For the text-containing cell, return its midpoint in [X, Y] coordinate format. 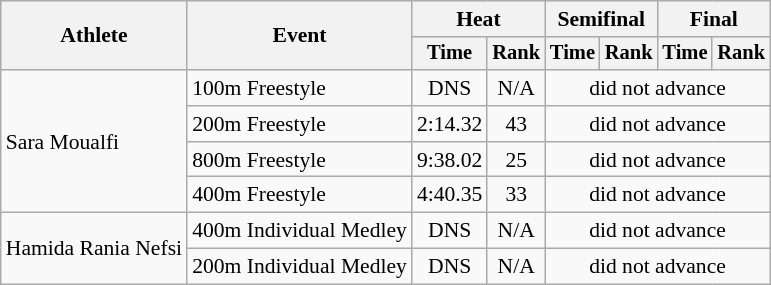
4:40.35 [450, 195]
25 [516, 160]
43 [516, 124]
Sara Moualfi [94, 141]
Semifinal [601, 19]
Athlete [94, 36]
400m Freestyle [300, 195]
2:14.32 [450, 124]
Final [713, 19]
400m Individual Medley [300, 231]
33 [516, 195]
9:38.02 [450, 160]
Heat [478, 19]
200m Freestyle [300, 124]
200m Individual Medley [300, 267]
Hamida Rania Nefsi [94, 248]
800m Freestyle [300, 160]
Event [300, 36]
100m Freestyle [300, 88]
